Scan for the cell matching the given text and deliver its (X, Y) coordinate at center. 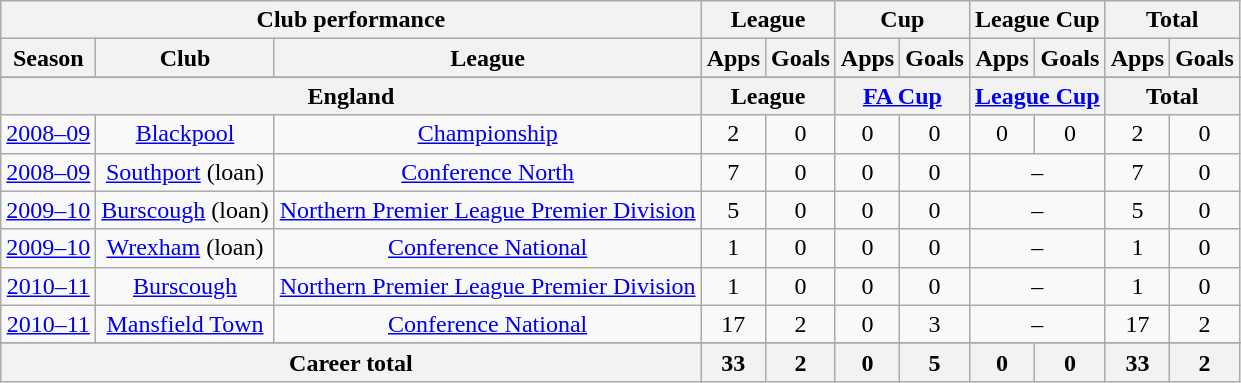
Conference North (488, 172)
Career total (351, 362)
Burscough (loan) (185, 210)
England (351, 96)
Season (48, 58)
Southport (loan) (185, 172)
3 (935, 324)
Club performance (351, 20)
FA Cup (902, 96)
Blackpool (185, 134)
Club (185, 58)
Cup (902, 20)
Championship (488, 134)
Mansfield Town (185, 324)
Burscough (185, 286)
Wrexham (loan) (185, 248)
